Search for the cell housing the specified text and yield its (x, y) center coordinate. 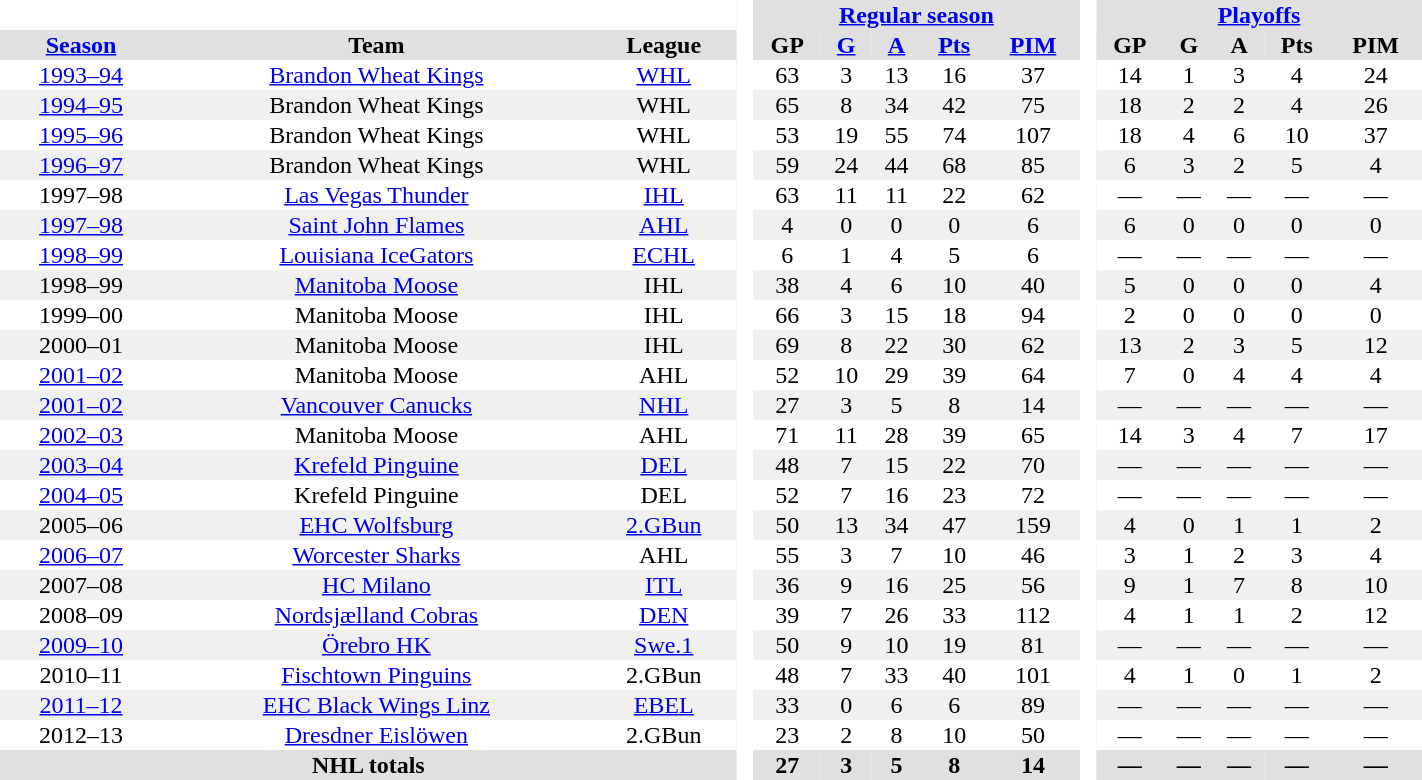
HC Milano (376, 585)
1999–00 (81, 315)
53 (787, 135)
Worcester Sharks (376, 555)
29 (896, 375)
74 (954, 135)
League (664, 45)
EHC Black Wings Linz (376, 705)
NHL (664, 405)
66 (787, 315)
2004–05 (81, 495)
Team (376, 45)
1993–94 (81, 75)
38 (787, 285)
89 (1033, 705)
Regular season (916, 15)
25 (954, 585)
Örebro HK (376, 645)
75 (1033, 105)
59 (787, 165)
2010–11 (81, 675)
2007–08 (81, 585)
2006–07 (81, 555)
Louisiana IceGators (376, 255)
64 (1033, 375)
28 (896, 435)
2002–03 (81, 435)
ECHL (664, 255)
EHC Wolfsburg (376, 525)
94 (1033, 315)
1994–95 (81, 105)
17 (1376, 435)
Fischtown Pinguins (376, 675)
NHL totals (368, 765)
81 (1033, 645)
Dresdner Eislöwen (376, 735)
46 (1033, 555)
2003–04 (81, 465)
107 (1033, 135)
44 (896, 165)
Las Vegas Thunder (376, 195)
1996–97 (81, 165)
Season (81, 45)
Vancouver Canucks (376, 405)
EBEL (664, 705)
36 (787, 585)
56 (1033, 585)
70 (1033, 465)
2012–13 (81, 735)
47 (954, 525)
159 (1033, 525)
112 (1033, 615)
42 (954, 105)
71 (787, 435)
2005–06 (81, 525)
68 (954, 165)
ITL (664, 585)
69 (787, 345)
Saint John Flames (376, 225)
Swe.1 (664, 645)
2008–09 (81, 615)
2011–12 (81, 705)
Nordsjælland Cobras (376, 615)
Playoffs (1259, 15)
DEN (664, 615)
2000–01 (81, 345)
30 (954, 345)
101 (1033, 675)
85 (1033, 165)
72 (1033, 495)
2009–10 (81, 645)
1995–96 (81, 135)
